Search for the cell housing the specified text and yield its (x, y) center coordinate. 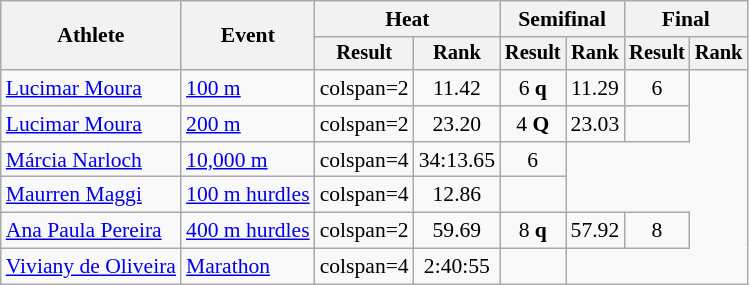
11.42 (457, 88)
Ana Paula Pereira (91, 231)
Athlete (91, 36)
Maurren Maggi (91, 195)
Semifinal (562, 19)
Márcia Narloch (91, 160)
34:13.65 (457, 160)
12.86 (457, 195)
6 q (533, 88)
Viviany de Oliveira (91, 267)
8 q (533, 231)
23.03 (596, 124)
8 (657, 231)
100 m hurdles (248, 195)
Heat (408, 19)
11.29 (596, 88)
2:40:55 (457, 267)
100 m (248, 88)
59.69 (457, 231)
400 m hurdles (248, 231)
4 Q (533, 124)
23.20 (457, 124)
200 m (248, 124)
Marathon (248, 267)
Event (248, 36)
Final (686, 19)
57.92 (596, 231)
10,000 m (248, 160)
